Detect which cell encompasses the target text, then output its [x, y] center coordinate. 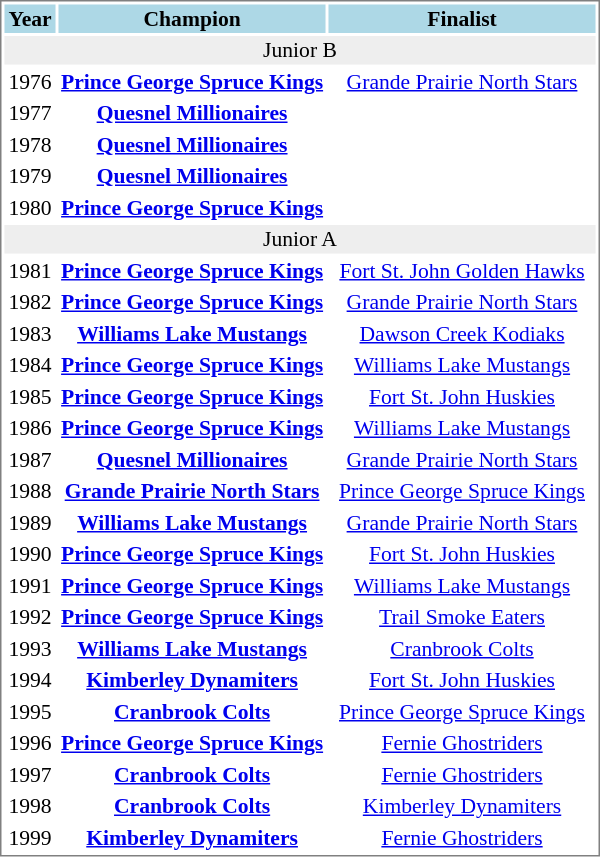
1994 [30, 680]
Finalist [462, 18]
Champion [192, 18]
Junior B [300, 50]
Junior A [300, 239]
1986 [30, 428]
Dawson Creek Kodiaks [462, 334]
1979 [30, 176]
1985 [30, 396]
1980 [30, 208]
1992 [30, 617]
1976 [30, 82]
1978 [30, 144]
1997 [30, 774]
1983 [30, 334]
1998 [30, 806]
Year [30, 18]
1993 [30, 648]
1988 [30, 491]
1989 [30, 522]
1981 [30, 270]
1996 [30, 743]
1999 [30, 838]
1991 [30, 586]
1995 [30, 712]
1977 [30, 113]
Trail Smoke Eaters [462, 617]
1987 [30, 460]
1990 [30, 554]
1982 [30, 302]
1984 [30, 365]
Fort St. John Golden Hawks [462, 270]
